From the cell containing the given text, extract its center point as (X, Y) coordinate. 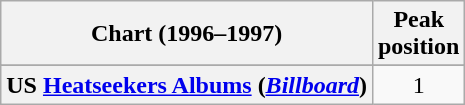
Peakposition (418, 34)
Chart (1996–1997) (187, 34)
1 (418, 85)
US Heatseekers Albums (Billboard) (187, 85)
